Pinpoint the cell where the given text exists, returning its [X, Y] midpoint coordinate. 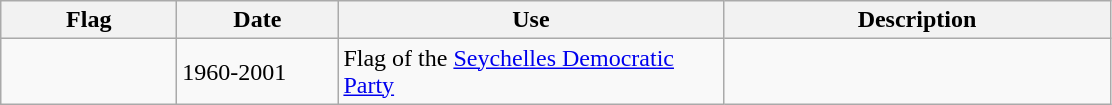
Description [917, 20]
Date [258, 20]
Use [531, 20]
Flag of the Seychelles Democratic Party [531, 72]
1960-2001 [258, 72]
Flag [89, 20]
